Find where the given text appears and provide that cell's center as (x, y) coordinate. 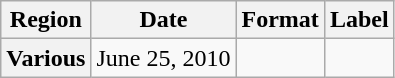
Format (280, 20)
Various (46, 58)
Label (359, 20)
June 25, 2010 (164, 58)
Date (164, 20)
Region (46, 20)
